Determine the [X, Y] coordinate at the center of the cell enclosing the given text.  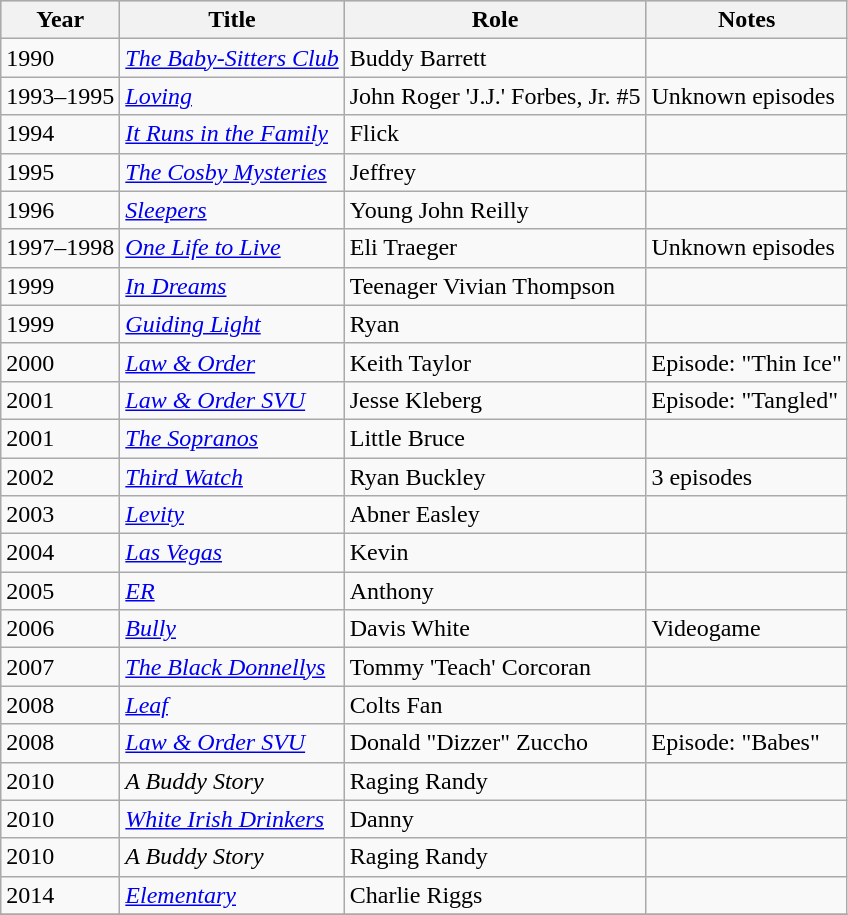
ER [232, 591]
1995 [60, 172]
Sleepers [232, 210]
Loving [232, 96]
Leaf [232, 705]
Flick [495, 134]
2004 [60, 553]
Bully [232, 629]
2003 [60, 515]
Videogame [746, 629]
Kevin [495, 553]
White Irish Drinkers [232, 819]
2000 [60, 362]
Title [232, 20]
Guiding Light [232, 324]
Ryan Buckley [495, 477]
Law & Order [232, 362]
John Roger 'J.J.' Forbes, Jr. #5 [495, 96]
The Black Donnellys [232, 667]
Las Vegas [232, 553]
Young John Reilly [495, 210]
Year [60, 20]
Abner Easley [495, 515]
Episode: "Tangled" [746, 400]
One Life to Live [232, 248]
Levity [232, 515]
2014 [60, 895]
1990 [60, 58]
1996 [60, 210]
3 episodes [746, 477]
Episode: "Babes" [746, 743]
Keith Taylor [495, 362]
2005 [60, 591]
Davis White [495, 629]
1997–1998 [60, 248]
Eli Traeger [495, 248]
Jeffrey [495, 172]
2006 [60, 629]
Buddy Barrett [495, 58]
The Cosby Mysteries [232, 172]
Episode: "Thin Ice" [746, 362]
In Dreams [232, 286]
Notes [746, 20]
Role [495, 20]
2002 [60, 477]
Little Bruce [495, 438]
Third Watch [232, 477]
2007 [60, 667]
Colts Fan [495, 705]
1994 [60, 134]
Jesse Kleberg [495, 400]
Charlie Riggs [495, 895]
Donald "Dizzer" Zuccho [495, 743]
Ryan [495, 324]
Tommy 'Teach' Corcoran [495, 667]
Danny [495, 819]
Elementary [232, 895]
1993–1995 [60, 96]
The Baby-Sitters Club [232, 58]
Anthony [495, 591]
Teenager Vivian Thompson [495, 286]
The Sopranos [232, 438]
It Runs in the Family [232, 134]
